From the cell containing the given text, extract its center point as (x, y) coordinate. 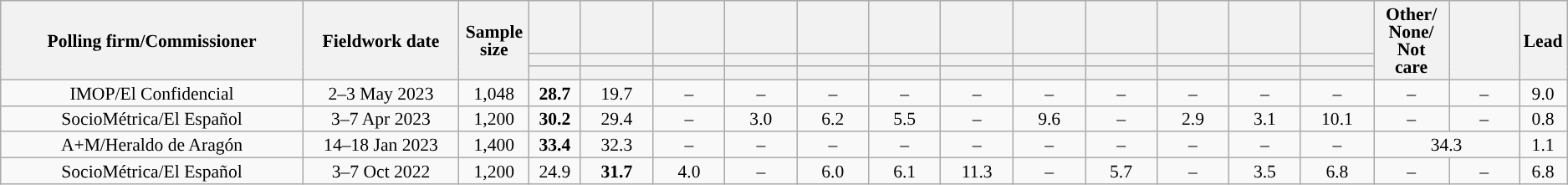
33.4 (555, 146)
IMOP/El Confidencial (152, 92)
4.0 (689, 171)
30.2 (555, 119)
31.7 (617, 171)
24.9 (555, 171)
Sample size (494, 40)
2–3 May 2023 (381, 92)
0.8 (1544, 119)
5.5 (905, 119)
28.7 (555, 92)
A+M/Heraldo de Aragón (152, 146)
1,048 (494, 92)
6.1 (905, 171)
5.7 (1121, 171)
34.3 (1447, 146)
14–18 Jan 2023 (381, 146)
3.0 (761, 119)
9.0 (1544, 92)
32.3 (617, 146)
1,400 (494, 146)
29.4 (617, 119)
Other/None/Notcare (1412, 40)
3–7 Apr 2023 (381, 119)
6.0 (833, 171)
3.5 (1264, 171)
3.1 (1264, 119)
9.6 (1050, 119)
Fieldwork date (381, 40)
6.2 (833, 119)
11.3 (977, 171)
Lead (1544, 40)
3–7 Oct 2022 (381, 171)
19.7 (617, 92)
1.1 (1544, 146)
Polling firm/Commissioner (152, 40)
10.1 (1336, 119)
2.9 (1193, 119)
